Output the (X, Y) coordinate of the center of the cell containing the given text.  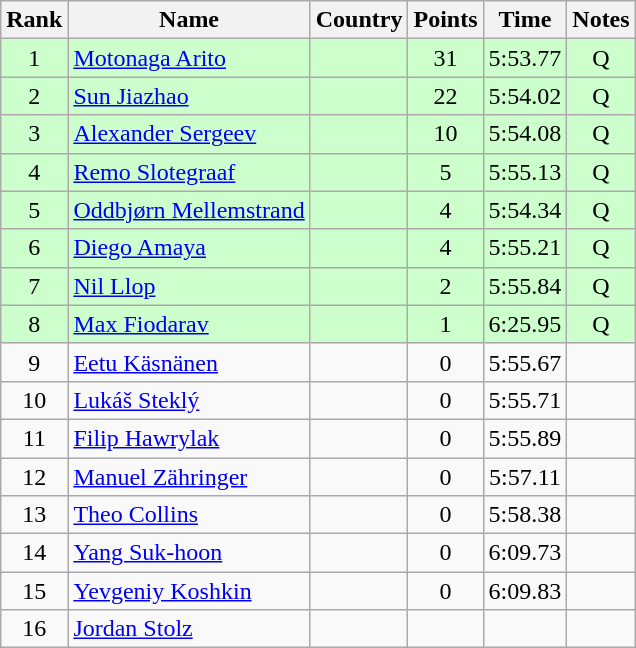
5:55.67 (525, 362)
5:53.77 (525, 58)
5:55.89 (525, 438)
6 (34, 248)
5:58.38 (525, 515)
Jordan Stolz (189, 629)
Name (189, 20)
Notes (601, 20)
14 (34, 553)
5:55.13 (525, 172)
Alexander Sergeev (189, 134)
Lukáš Steklý (189, 400)
12 (34, 477)
Points (446, 20)
11 (34, 438)
5:54.08 (525, 134)
Filip Hawrylak (189, 438)
13 (34, 515)
5:54.02 (525, 96)
Theo Collins (189, 515)
Manuel Zähringer (189, 477)
Oddbjørn Mellemstrand (189, 210)
5:55.84 (525, 286)
5:55.21 (525, 248)
15 (34, 591)
Eetu Käsnänen (189, 362)
31 (446, 58)
3 (34, 134)
9 (34, 362)
Nil Llop (189, 286)
5:55.71 (525, 400)
16 (34, 629)
5:57.11 (525, 477)
Rank (34, 20)
Max Fiodarav (189, 324)
5:54.34 (525, 210)
6:25.95 (525, 324)
Yevgeniy Koshkin (189, 591)
Time (525, 20)
Remo Slotegraaf (189, 172)
Motonaga Arito (189, 58)
Diego Amaya (189, 248)
8 (34, 324)
Yang Suk-hoon (189, 553)
6:09.73 (525, 553)
22 (446, 96)
Country (359, 20)
7 (34, 286)
6:09.83 (525, 591)
Sun Jiazhao (189, 96)
